For the text-containing cell, return its midpoint in (X, Y) coordinate format. 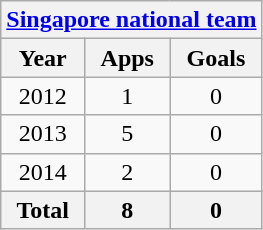
Singapore national team (132, 20)
2013 (43, 134)
Total (43, 210)
1 (128, 96)
Year (43, 58)
Goals (216, 58)
Apps (128, 58)
8 (128, 210)
2014 (43, 172)
2 (128, 172)
2012 (43, 96)
5 (128, 134)
